For the text-containing cell, return its midpoint in [X, Y] coordinate format. 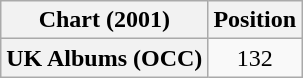
Position [255, 20]
Chart (2001) [104, 20]
UK Albums (OCC) [104, 58]
132 [255, 58]
